Return (X, Y) of the center of cell containing provided text 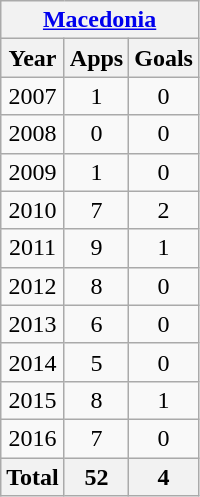
4 (164, 477)
Macedonia (100, 20)
2010 (33, 210)
Total (33, 477)
2008 (33, 134)
5 (96, 362)
2007 (33, 96)
2015 (33, 400)
2012 (33, 286)
2009 (33, 172)
2016 (33, 438)
52 (96, 477)
Goals (164, 58)
2013 (33, 324)
2 (164, 210)
6 (96, 324)
9 (96, 248)
Year (33, 58)
2014 (33, 362)
Apps (96, 58)
2011 (33, 248)
